Pinpoint the cell where the given text exists, returning its (X, Y) midpoint coordinate. 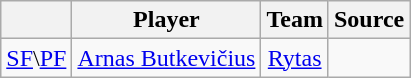
Arnas Butkevičius (166, 58)
Source (368, 20)
Player (166, 20)
Rytas (295, 58)
Team (295, 20)
SF\PF (36, 58)
